Extract the (x, y) coordinate from the center of the cell holding the provided text.  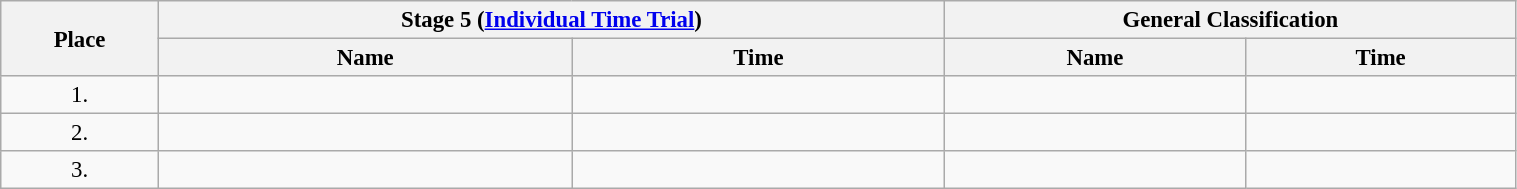
3. (80, 170)
Stage 5 (Individual Time Trial) (551, 20)
General Classification (1230, 20)
2. (80, 133)
1. (80, 95)
Place (80, 38)
